Pinpoint the cell where the given text exists, returning its (X, Y) midpoint coordinate. 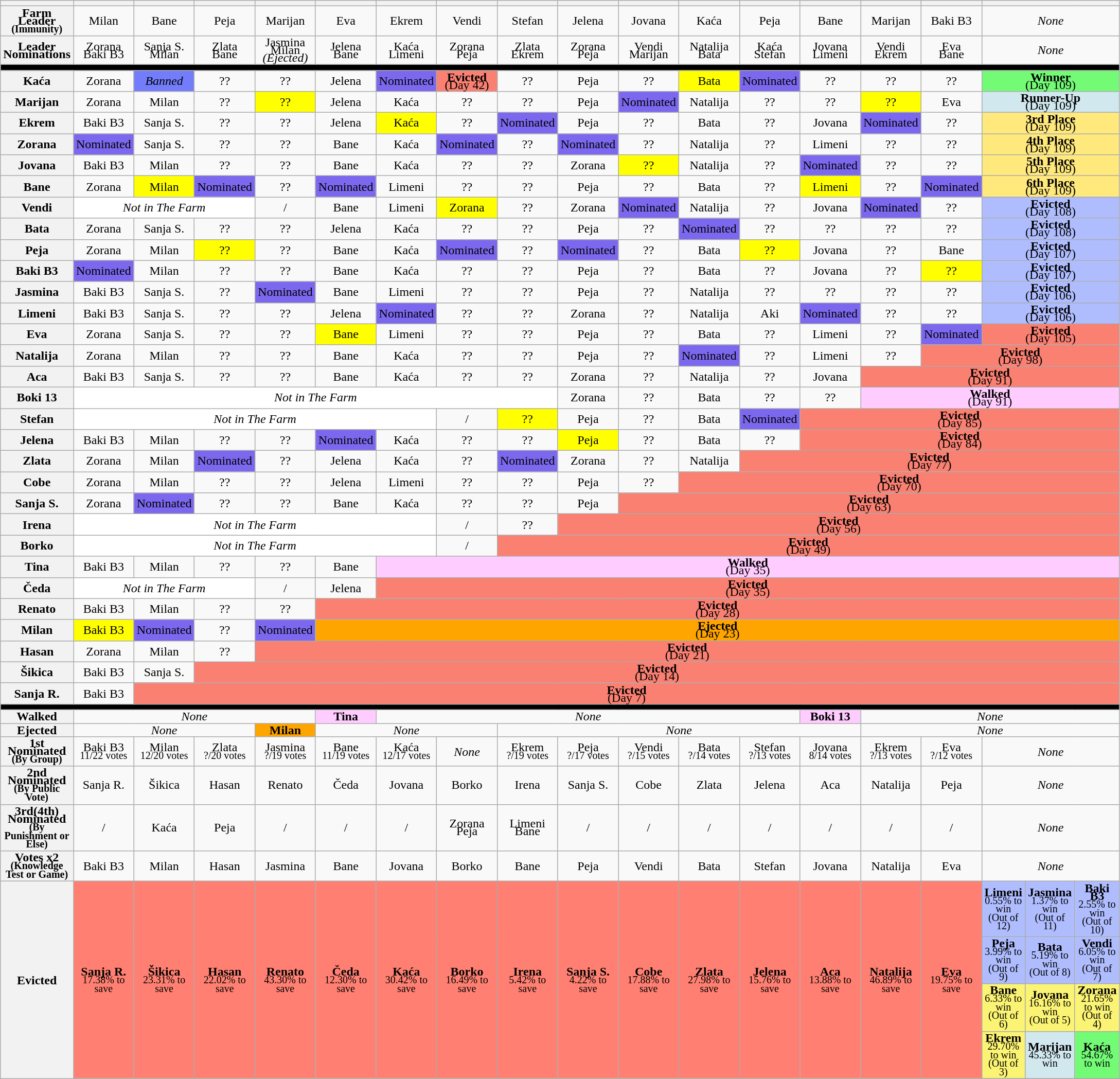
Evicted (Day 63) (869, 503)
Leader Nominations (37, 50)
Hasan22.02% to save (225, 980)
Jovana8/14 votes (830, 752)
Aki (770, 313)
Peja3.99% to win(Out of 9) (1003, 960)
VendiEkrem (891, 50)
KaćaStefan (770, 50)
Winner (Day 109) (1051, 80)
Ekrem29.70% to win(Out of 3) (1003, 1055)
LimeniBane (527, 827)
Eva?/12 votes (951, 752)
Borko16.49% to save (467, 980)
6th Place (Day 109) (1051, 186)
5th Place (Day 109) (1051, 166)
Ekrem?/19 votes (527, 752)
Čeda12.30% to save (346, 980)
Evicted (Day 49) (808, 545)
Evicted (Day 7) (627, 694)
Walked (Day 35) (748, 567)
Evicted (Day 77) (929, 461)
Ejected (Day 23) (717, 630)
ZlataBane (225, 50)
Evicted (Day 42) (467, 80)
JelenaBane (346, 50)
Zorana21.65% to win(Out of 4) (1097, 1007)
3rd Place (Day 109) (1051, 123)
Limeni0.55% to win(Out of 12) (1003, 909)
Votes x2(Knowledge Test or Game) (37, 866)
Walked (Day 91) (990, 397)
Evicted (Day 98) (1020, 355)
Sanja S.Milan (164, 50)
NatalijaBata (709, 50)
Evicted (Day 85) (960, 419)
Natalija46.89% to save (891, 980)
ZlataEkrem (527, 50)
Bane6.33% to win(Out of 6) (1003, 1007)
Ekrem?/13 votes (891, 752)
KaćaLimeni (406, 50)
4th Place (Day 109) (1051, 144)
Renato43.30% to save (286, 980)
Runner-Up (Day 109) (1051, 102)
Evicted (Day 56) (839, 525)
Evicted (Day 91) (990, 377)
2nd Nominated(By Public Vote) (37, 785)
3rd(4th) Nominated(By Punishment or Else) (37, 827)
EvaBane (951, 50)
VendiMarijan (649, 50)
Jasmina1.37% to win(Out of 11) (1050, 909)
Evicted (Day 14) (657, 672)
Evicted (Day 70) (899, 483)
Vendi?/15 votes (649, 752)
Stefan?/13 votes (770, 752)
Kaća30.42% to save (406, 980)
Jasmina?/19 votes (286, 752)
ZoranaBaki B3 (103, 50)
Zlata27.98% to save (709, 980)
Jovana16.16% to win(Out of 5) (1050, 1007)
Jelena15.76% to save (770, 980)
Bata5.19% to win(Out of 8) (1050, 960)
Sanja R.17.38% to save (103, 980)
Zlata?/20 votes (225, 752)
Šikica23.31% to save (164, 980)
Irena5.42% to save (527, 980)
Evicted (Day 35) (748, 588)
Bata?/14 votes (709, 752)
Banned (164, 80)
Milan12/20 votes (164, 752)
Eva19.75% to save (951, 980)
Cobe17.88% to save (649, 980)
Kaća54.67% to win (1097, 1055)
Vendi6.05% to win(Out of 7) (1097, 960)
Evicted (Day 28) (717, 609)
Ejected (37, 730)
Evicted (Day 105) (1051, 334)
Jasmina Milan (Ejected) (286, 50)
Marijan45.33% to win (1050, 1055)
Aca13.88% to save (830, 980)
Evicted (Day 84) (960, 440)
Kaća 12/17 votes (406, 752)
Walked (37, 716)
1st Nominated(By Group) (37, 752)
Evicted (37, 980)
Evicted (Day 21) (687, 651)
Farm Leader(Immunity) (37, 21)
Baki B32.55% to win(Out of 10) (1097, 909)
Sanja S.4.22% to save (588, 980)
Bane11/19 votes (346, 752)
Peja?/17 votes (588, 752)
Baki B311/22 votes (103, 752)
JovanaLimeni (830, 50)
